Capture the cell that displays the provided text and extract its (X, Y) central coordinate. 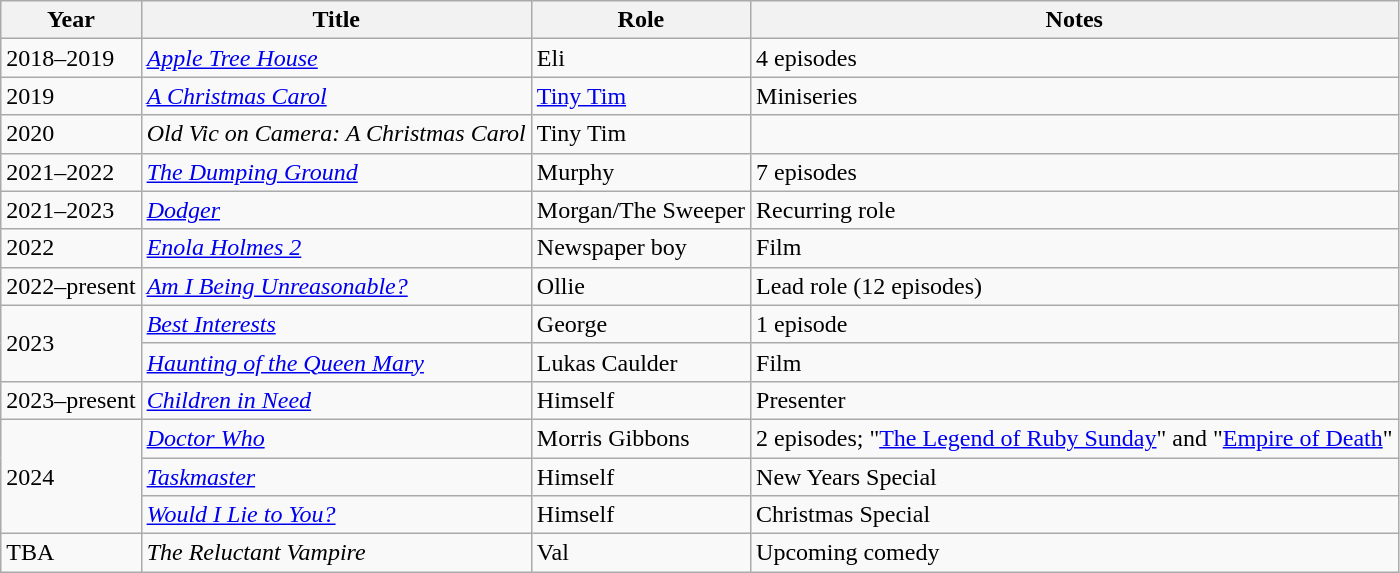
Title (336, 20)
Lead role (12 episodes) (1074, 286)
Val (640, 553)
Lukas Caulder (640, 362)
Best Interests (336, 324)
2018–2019 (71, 58)
Doctor Who (336, 438)
Morgan/The Sweeper (640, 210)
7 episodes (1074, 172)
2021–2023 (71, 210)
2019 (71, 96)
Old Vic on Camera: A Christmas Carol (336, 134)
TBA (71, 553)
The Dumping Ground (336, 172)
Notes (1074, 20)
Recurring role (1074, 210)
Role (640, 20)
Newspaper boy (640, 248)
Haunting of the Queen Mary (336, 362)
Am I Being Unreasonable? (336, 286)
Would I Lie to You? (336, 515)
2020 (71, 134)
2021–2022 (71, 172)
2022–present (71, 286)
Ollie (640, 286)
Children in Need (336, 400)
Year (71, 20)
Miniseries (1074, 96)
Morris Gibbons (640, 438)
Apple Tree House (336, 58)
Eli (640, 58)
2023 (71, 343)
The Reluctant Vampire (336, 553)
2 episodes; "The Legend of Ruby Sunday" and "Empire of Death" (1074, 438)
Murphy (640, 172)
4 episodes (1074, 58)
Upcoming comedy (1074, 553)
Taskmaster (336, 477)
1 episode (1074, 324)
Presenter (1074, 400)
2024 (71, 476)
Dodger (336, 210)
2023–present (71, 400)
George (640, 324)
2022 (71, 248)
A Christmas Carol (336, 96)
New Years Special (1074, 477)
Christmas Special (1074, 515)
Enola Holmes 2 (336, 248)
